Capture the cell that displays the provided text and extract its (X, Y) central coordinate. 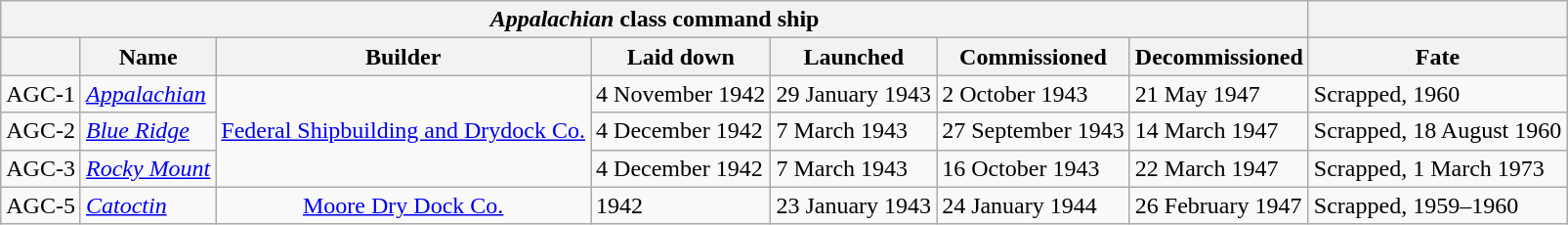
Rocky Mount (148, 168)
AGC-5 (41, 205)
22 March 1947 (1219, 168)
Scrapped, 1959–1960 (1437, 205)
Scrapped, 1 March 1973 (1437, 168)
Scrapped, 18 August 1960 (1437, 131)
Launched (854, 57)
Appalachian (148, 94)
21 May 1947 (1219, 94)
AGC-2 (41, 131)
Fate (1437, 57)
27 September 1943 (1034, 131)
2 October 1943 (1034, 94)
Appalachian class command ship (655, 20)
Name (148, 57)
Moore Dry Dock Co. (403, 205)
Federal Shipbuilding and Drydock Co. (403, 131)
Blue Ridge (148, 131)
23 January 1943 (854, 205)
29 January 1943 (854, 94)
14 March 1947 (1219, 131)
AGC-1 (41, 94)
Laid down (681, 57)
Scrapped, 1960 (1437, 94)
1942 (681, 205)
Builder (403, 57)
4 November 1942 (681, 94)
24 January 1944 (1034, 205)
16 October 1943 (1034, 168)
Commissioned (1034, 57)
26 February 1947 (1219, 205)
Decommissioned (1219, 57)
Catoctin (148, 205)
AGC-3 (41, 168)
